Detect which cell encompasses the target text, then output its [x, y] center coordinate. 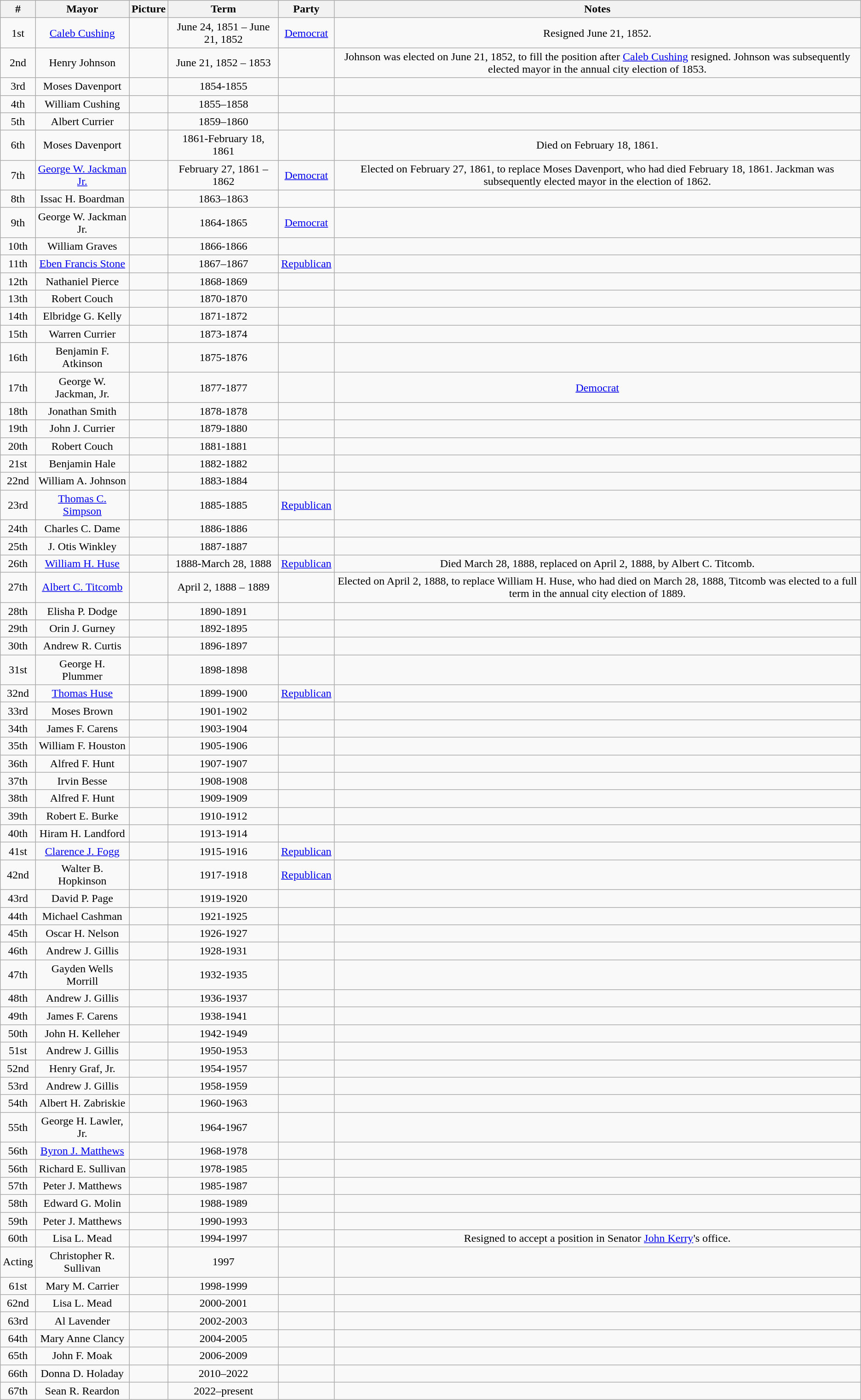
William Cushing [82, 104]
8th [18, 199]
1863–1863 [224, 199]
Richard E. Sullivan [82, 1168]
Notes [597, 9]
Hiram H. Landford [82, 833]
Al Lavender [82, 1321]
1994-1997 [224, 1239]
Thomas Huse [82, 694]
William Graves [82, 246]
42nd [18, 875]
18th [18, 411]
5th [18, 121]
April 2, 1888 – 1889 [224, 587]
Christopher R. Sullivan [82, 1262]
66th [18, 1373]
John F. Moak [82, 1356]
31st [18, 670]
48th [18, 998]
1898-1898 [224, 670]
1871-1872 [224, 316]
Oscar H. Nelson [82, 934]
Nathaniel Pierce [82, 281]
Resigned June 21, 1852. [597, 33]
1901-1902 [224, 711]
1985-1987 [224, 1186]
65th [18, 1356]
William F. Houston [82, 746]
49th [18, 1016]
1960-1963 [224, 1103]
2nd [18, 63]
1887-1887 [224, 546]
1877-1877 [224, 387]
Term [224, 9]
Sean R. Reardon [82, 1391]
February 27, 1861 – 1862 [224, 175]
Moses Brown [82, 711]
1968-1978 [224, 1151]
Orin J. Gurney [82, 629]
1870-1870 [224, 299]
George H. Plummer [82, 670]
George W. Jackman, Jr. [82, 387]
Byron J. Matthews [82, 1151]
1855–1858 [224, 104]
1885-1885 [224, 505]
50th [18, 1033]
1913-1914 [224, 833]
51st [18, 1051]
J. Otis Winkley [82, 546]
9th [18, 223]
June 21, 1852 – 1853 [224, 63]
George H. Lawler, Jr. [82, 1127]
57th [18, 1186]
Jonathan Smith [82, 411]
Resigned to accept a position in Senator John Kerry's office. [597, 1239]
1st [18, 33]
45th [18, 934]
June 24, 1851 – June 21, 1852 [224, 33]
1864-1865 [224, 223]
David P. Page [82, 898]
1919-1920 [224, 898]
1954-1957 [224, 1068]
1867–1867 [224, 264]
2006-2009 [224, 1356]
39th [18, 816]
John J. Currier [82, 429]
2022–present [224, 1391]
1988-1989 [224, 1203]
1883-1884 [224, 481]
1873-1874 [224, 334]
1903-1904 [224, 729]
Caleb Cushing [82, 33]
Picture [149, 9]
Donna D. Holaday [82, 1373]
27th [18, 587]
Elisha P. Dodge [82, 611]
1964-1967 [224, 1127]
24th [18, 528]
67th [18, 1391]
58th [18, 1203]
35th [18, 746]
Gayden Wells Morrill [82, 975]
64th [18, 1338]
30th [18, 646]
28th [18, 611]
37th [18, 781]
1928-1931 [224, 951]
1892-1895 [224, 629]
1936-1937 [224, 998]
1890-1891 [224, 611]
John H. Kelleher [82, 1033]
1899-1900 [224, 694]
11th [18, 264]
1958-1959 [224, 1086]
Michael Cashman [82, 916]
Benjamin Hale [82, 464]
Died March 28, 1888, replaced on April 2, 1888, by Albert C. Titcomb. [597, 563]
44th [18, 916]
1866-1866 [224, 246]
41st [18, 851]
52nd [18, 1068]
1926-1927 [224, 934]
Eben Francis Stone [82, 264]
1990-1993 [224, 1221]
1859–1860 [224, 121]
13th [18, 299]
2004-2005 [224, 1338]
1882-1882 [224, 464]
1908-1908 [224, 781]
1861-February 18, 1861 [224, 145]
53rd [18, 1086]
62nd [18, 1303]
Benjamin F. Atkinson [82, 358]
2000-2001 [224, 1303]
1978-1985 [224, 1168]
1997 [224, 1262]
Robert E. Burke [82, 816]
1932-1935 [224, 975]
21st [18, 464]
43rd [18, 898]
59th [18, 1221]
1868-1869 [224, 281]
1886-1886 [224, 528]
3rd [18, 86]
32nd [18, 694]
1907-1907 [224, 763]
26th [18, 563]
Walter B. Hopkinson [82, 875]
William A. Johnson [82, 481]
Andrew R. Curtis [82, 646]
1915-1916 [224, 851]
20th [18, 446]
38th [18, 798]
1909-1909 [224, 798]
Albert H. Zabriskie [82, 1103]
Warren Currier [82, 334]
1910-1912 [224, 816]
2002-2003 [224, 1321]
Mary M. Carrier [82, 1286]
Edward G. Molin [82, 1203]
33rd [18, 711]
1942-1949 [224, 1033]
25th [18, 546]
14th [18, 316]
22nd [18, 481]
William H. Huse [82, 563]
19th [18, 429]
7th [18, 175]
4th [18, 104]
46th [18, 951]
Mayor [82, 9]
Issac H. Boardman [82, 199]
60th [18, 1239]
1905-1906 [224, 746]
63rd [18, 1321]
# [18, 9]
Albert Currier [82, 121]
Thomas C. Simpson [82, 505]
Clarence J. Fogg [82, 851]
12th [18, 281]
1888-March 28, 1888 [224, 563]
55th [18, 1127]
Charles C. Dame [82, 528]
29th [18, 629]
Elbridge G. Kelly [82, 316]
1881-1881 [224, 446]
47th [18, 975]
Mary Anne Clancy [82, 1338]
6th [18, 145]
Died on February 18, 1861. [597, 145]
1950-1953 [224, 1051]
17th [18, 387]
1921-1925 [224, 916]
Party [306, 9]
Henry Johnson [82, 63]
1878-1878 [224, 411]
16th [18, 358]
Irvin Besse [82, 781]
1998-1999 [224, 1286]
34th [18, 729]
Henry Graf, Jr. [82, 1068]
Albert C. Titcomb [82, 587]
1896-1897 [224, 646]
40th [18, 833]
Acting [18, 1262]
1938-1941 [224, 1016]
36th [18, 763]
1879-1880 [224, 429]
1854-1855 [224, 86]
54th [18, 1103]
61st [18, 1286]
10th [18, 246]
1917-1918 [224, 875]
2010–2022 [224, 1373]
15th [18, 334]
23rd [18, 505]
1875-1876 [224, 358]
